Locate the cell with the specified text and output its (x, y) center coordinate. 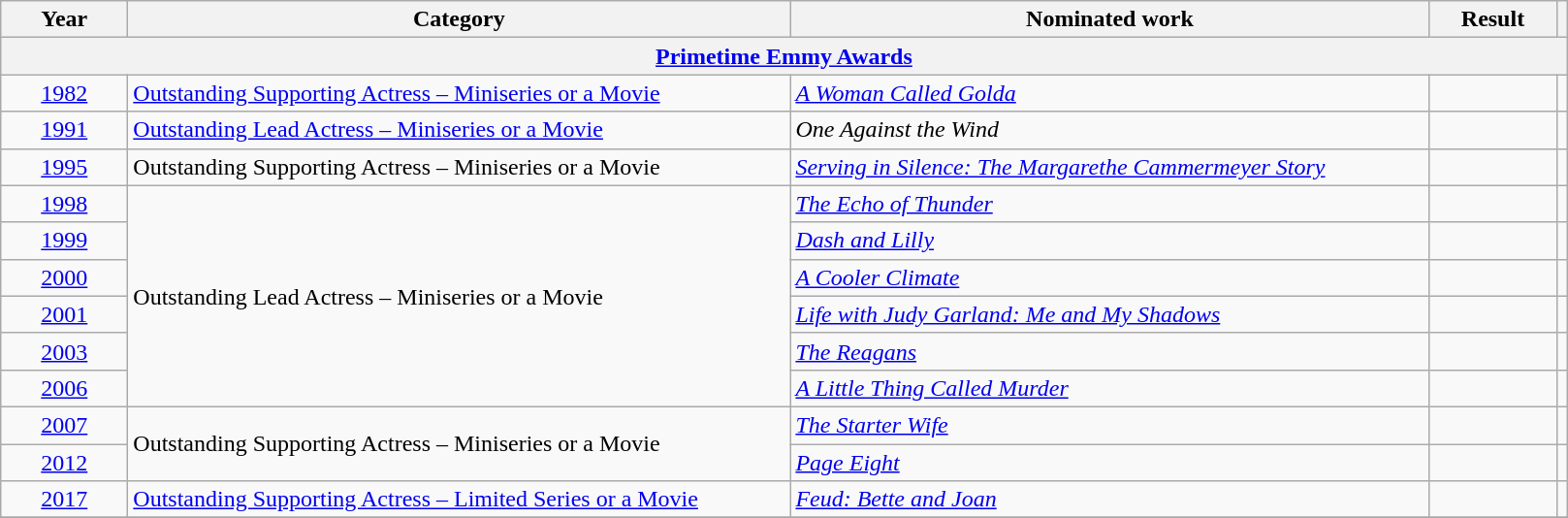
The Echo of Thunder (1109, 204)
Feud: Bette and Joan (1109, 500)
2007 (64, 425)
Year (64, 19)
Primetime Emmy Awards (784, 56)
Outstanding Supporting Actress – Limited Series or a Movie (460, 500)
2017 (64, 500)
1998 (64, 204)
The Reagans (1109, 351)
Serving in Silence: The Margarethe Cammermeyer Story (1109, 167)
2003 (64, 351)
A Cooler Climate (1109, 277)
2001 (64, 314)
Dash and Lilly (1109, 241)
2006 (64, 388)
2000 (64, 277)
Result (1493, 19)
2012 (64, 463)
A Little Thing Called Murder (1109, 388)
1991 (64, 130)
1995 (64, 167)
1999 (64, 241)
The Starter Wife (1109, 425)
One Against the Wind (1109, 130)
Life with Judy Garland: Me and My Shadows (1109, 314)
Page Eight (1109, 463)
1982 (64, 93)
Nominated work (1109, 19)
A Woman Called Golda (1109, 93)
Category (460, 19)
